Identify which cell holds the provided text, then report its (x, y) central coordinate. 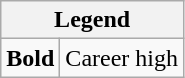
Legend (92, 20)
Career high (122, 58)
Bold (30, 58)
